Find where the given text appears and provide that cell's center as [X, Y] coordinate. 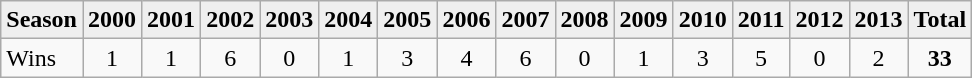
2009 [644, 20]
2008 [584, 20]
2013 [878, 20]
4 [466, 58]
2012 [820, 20]
2010 [702, 20]
5 [761, 58]
Total [940, 20]
2000 [112, 20]
2 [878, 58]
2006 [466, 20]
2001 [172, 20]
2003 [290, 20]
2011 [761, 20]
2002 [230, 20]
2005 [408, 20]
Season [42, 20]
Wins [42, 58]
33 [940, 58]
2007 [526, 20]
2004 [348, 20]
